Return the [x, y] coordinate for the center point of the cell that contains the specified text.  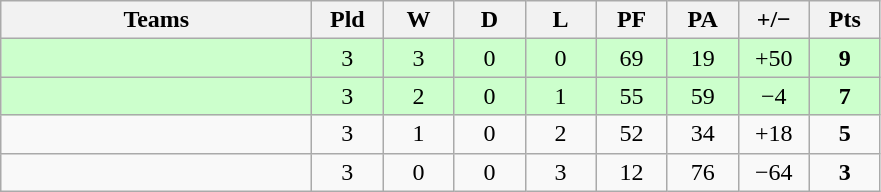
7 [844, 96]
Teams [156, 20]
−4 [774, 96]
+/− [774, 20]
59 [702, 96]
69 [632, 58]
9 [844, 58]
W [418, 20]
55 [632, 96]
Pts [844, 20]
Pld [348, 20]
PA [702, 20]
+18 [774, 134]
5 [844, 134]
19 [702, 58]
D [490, 20]
76 [702, 172]
34 [702, 134]
PF [632, 20]
+50 [774, 58]
12 [632, 172]
52 [632, 134]
L [560, 20]
−64 [774, 172]
